Search for the cell housing the specified text and yield its (X, Y) center coordinate. 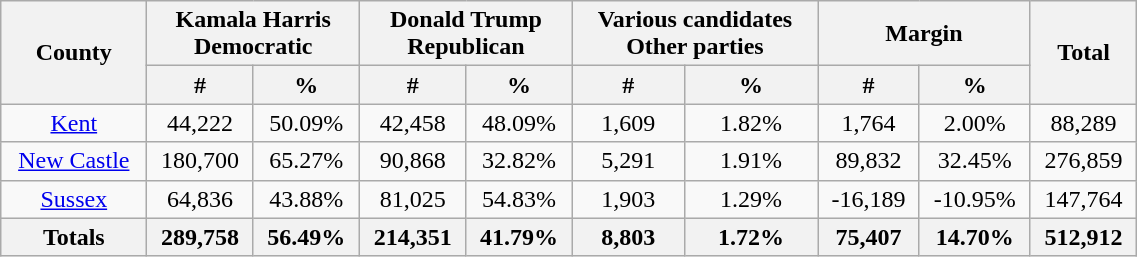
1,609 (628, 123)
1,903 (628, 199)
276,859 (1084, 161)
1.72% (752, 237)
-10.95% (974, 199)
42,458 (413, 123)
14.70% (974, 237)
180,700 (200, 161)
214,351 (413, 237)
Margin (924, 34)
90,868 (413, 161)
1.82% (752, 123)
56.49% (306, 237)
89,832 (869, 161)
-16,189 (869, 199)
Totals (74, 237)
64,836 (200, 199)
32.82% (519, 161)
65.27% (306, 161)
44,222 (200, 123)
Kent (74, 123)
2.00% (974, 123)
43.88% (306, 199)
50.09% (306, 123)
1.91% (752, 161)
County (74, 52)
Various candidatesOther parties (694, 34)
512,912 (1084, 237)
1,764 (869, 123)
32.45% (974, 161)
88,289 (1084, 123)
New Castle (74, 161)
54.83% (519, 199)
147,764 (1084, 199)
48.09% (519, 123)
81,025 (413, 199)
Donald TrumpRepublican (466, 34)
75,407 (869, 237)
1.29% (752, 199)
Kamala HarrisDemocratic (254, 34)
289,758 (200, 237)
41.79% (519, 237)
5,291 (628, 161)
8,803 (628, 237)
Sussex (74, 199)
Total (1084, 52)
